Determine the [x, y] coordinate at the center of the cell enclosing the given text.  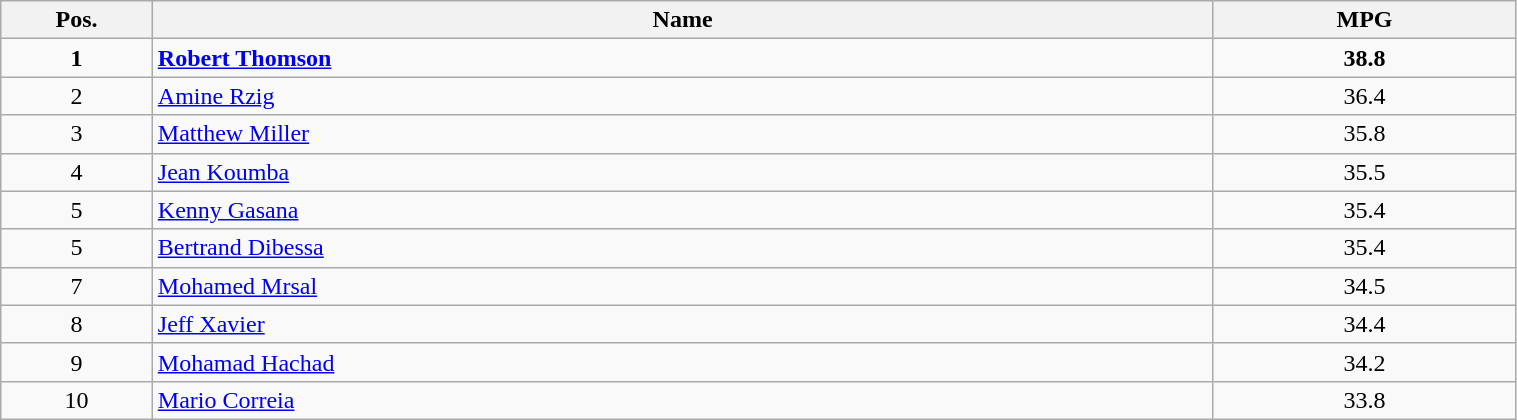
10 [77, 400]
MPG [1364, 20]
2 [77, 96]
Jean Koumba [682, 172]
35.8 [1364, 134]
Matthew Miller [682, 134]
38.8 [1364, 58]
8 [77, 324]
34.2 [1364, 362]
34.5 [1364, 286]
33.8 [1364, 400]
Name [682, 20]
Bertrand Dibessa [682, 248]
34.4 [1364, 324]
3 [77, 134]
7 [77, 286]
Robert Thomson [682, 58]
Amine Rzig [682, 96]
Mohamed Mrsal [682, 286]
36.4 [1364, 96]
9 [77, 362]
Kenny Gasana [682, 210]
Jeff Xavier [682, 324]
Mohamad Hachad [682, 362]
4 [77, 172]
35.5 [1364, 172]
Pos. [77, 20]
1 [77, 58]
Mario Correia [682, 400]
